Locate the cell with the specified text and output its [x, y] center coordinate. 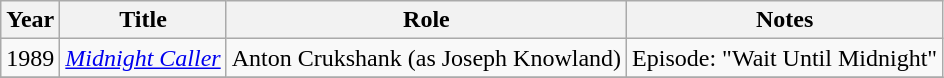
Notes [785, 20]
Title [143, 20]
Anton Crukshank (as Joseph Knowland) [426, 58]
1989 [30, 58]
Midnight Caller [143, 58]
Role [426, 20]
Episode: "Wait Until Midnight" [785, 58]
Year [30, 20]
